Provide the (X, Y) coordinate of the cell's center where the given text is located.  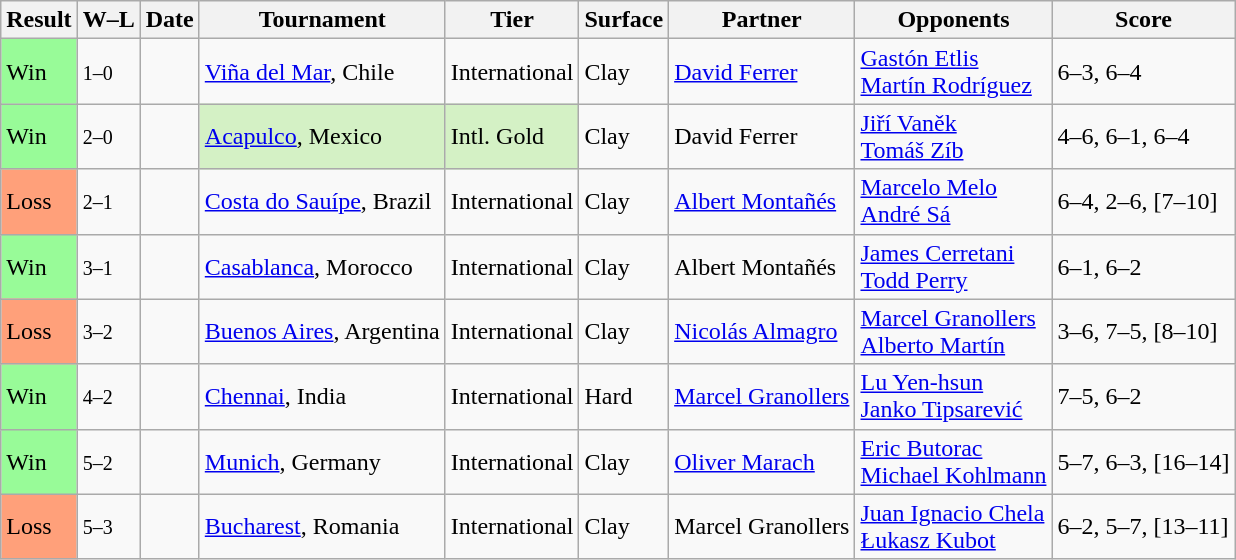
Score (1144, 20)
Surface (624, 20)
James Cerretani Todd Perry (954, 266)
7–5, 6–2 (1144, 396)
Opponents (954, 20)
Result (39, 20)
Hard (624, 396)
Tier (512, 20)
6–3, 6–4 (1144, 72)
Marcel Granollers Alberto Martín (954, 332)
Jiří Vaněk Tomáš Zíb (954, 136)
Oliver Marach (762, 462)
6–4, 2–6, [7–10] (1144, 202)
3–1 (108, 266)
Nicolás Almagro (762, 332)
Eric Butorac Michael Kohlmann (954, 462)
Munich, Germany (322, 462)
Tournament (322, 20)
Partner (762, 20)
Gastón Etlis Martín Rodríguez (954, 72)
2–0 (108, 136)
W–L (108, 20)
6–1, 6–2 (1144, 266)
Juan Ignacio Chela Łukasz Kubot (954, 526)
5–3 (108, 526)
Casablanca, Morocco (322, 266)
Viña del Mar, Chile (322, 72)
2–1 (108, 202)
Date (170, 20)
Lu Yen-hsun Janko Tipsarević (954, 396)
4–6, 6–1, 6–4 (1144, 136)
Marcelo Melo André Sá (954, 202)
1–0 (108, 72)
Costa do Sauípe, Brazil (322, 202)
Chennai, India (322, 396)
3–2 (108, 332)
Acapulco, Mexico (322, 136)
3–6, 7–5, [8–10] (1144, 332)
Buenos Aires, Argentina (322, 332)
5–7, 6–3, [16–14] (1144, 462)
4–2 (108, 396)
Intl. Gold (512, 136)
Bucharest, Romania (322, 526)
6–2, 5–7, [13–11] (1144, 526)
5–2 (108, 462)
